Return (x, y) of the center of cell containing provided text 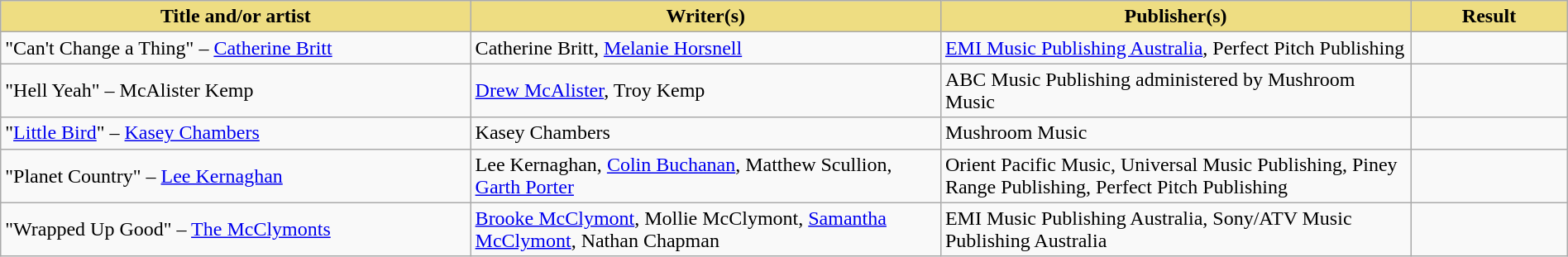
"Little Bird" – Kasey Chambers (236, 133)
Lee Kernaghan, Colin Buchanan, Matthew Scullion, Garth Porter (705, 175)
Drew McAlister, Troy Kemp (705, 91)
"Wrapped Up Good" – The McClymonts (236, 230)
"Planet Country" – Lee Kernaghan (236, 175)
Brooke McClymont, Mollie McClymont, Samantha McClymont, Nathan Chapman (705, 230)
Orient Pacific Music, Universal Music Publishing, Piney Range Publishing, Perfect Pitch Publishing (1175, 175)
Publisher(s) (1175, 17)
Result (1489, 17)
EMI Music Publishing Australia, Perfect Pitch Publishing (1175, 48)
Title and/or artist (236, 17)
Kasey Chambers (705, 133)
"Hell Yeah" – McAlister Kemp (236, 91)
"Can't Change a Thing" – Catherine Britt (236, 48)
Catherine Britt, Melanie Horsnell (705, 48)
Writer(s) (705, 17)
EMI Music Publishing Australia, Sony/ATV Music Publishing Australia (1175, 230)
ABC Music Publishing administered by Mushroom Music (1175, 91)
Mushroom Music (1175, 133)
